Capture the cell that displays the provided text and extract its (X, Y) central coordinate. 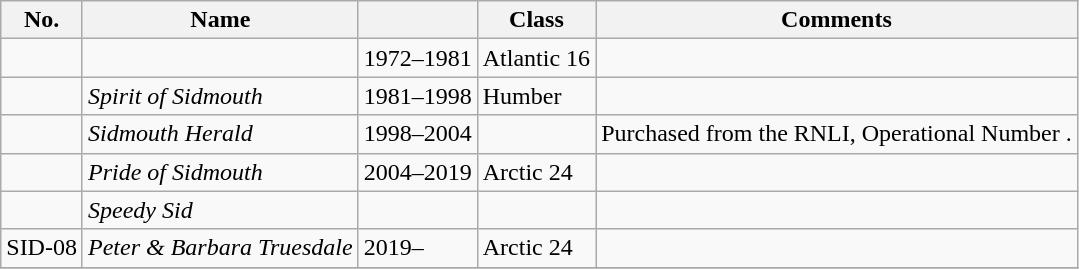
Speedy Sid (220, 210)
Atlantic 16 (536, 58)
1972–1981 (418, 58)
Class (536, 20)
2004–2019 (418, 172)
Sidmouth Herald (220, 134)
Peter & Barbara Truesdale (220, 248)
Purchased from the RNLI, Operational Number . (837, 134)
Humber (536, 96)
2019– (418, 248)
No. (42, 20)
SID-08 (42, 248)
Comments (837, 20)
Pride of Sidmouth (220, 172)
Spirit of Sidmouth (220, 96)
1998–2004 (418, 134)
Name (220, 20)
1981–1998 (418, 96)
